Scan for the cell matching the given text and deliver its [X, Y] coordinate at center. 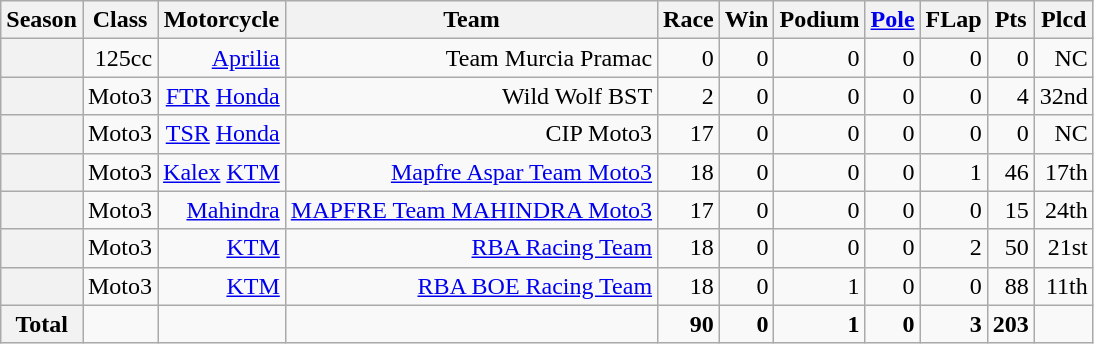
32nd [1064, 96]
RBA Racing Team [471, 248]
TSR Honda [222, 134]
125cc [120, 58]
3 [954, 324]
Team Murcia Pramac [471, 58]
4 [1010, 96]
15 [1010, 210]
FTR Honda [222, 96]
50 [1010, 248]
17th [1064, 172]
90 [689, 324]
FLap [954, 20]
Total [42, 324]
RBA BOE Racing Team [471, 286]
MAPFRE Team MAHINDRA Moto3 [471, 210]
Pole [892, 20]
Win [746, 20]
Mapfre Aspar Team Moto3 [471, 172]
203 [1010, 324]
Kalex KTM [222, 172]
46 [1010, 172]
Wild Wolf BST [471, 96]
Season [42, 20]
CIP Moto3 [471, 134]
Class [120, 20]
Aprilia [222, 58]
11th [1064, 286]
Race [689, 20]
Motorcycle [222, 20]
Podium [820, 20]
Mahindra [222, 210]
Pts [1010, 20]
24th [1064, 210]
Team [471, 20]
88 [1010, 286]
Plcd [1064, 20]
21st [1064, 248]
